Return the (X, Y) coordinate for the center point of the cell that contains the specified text.  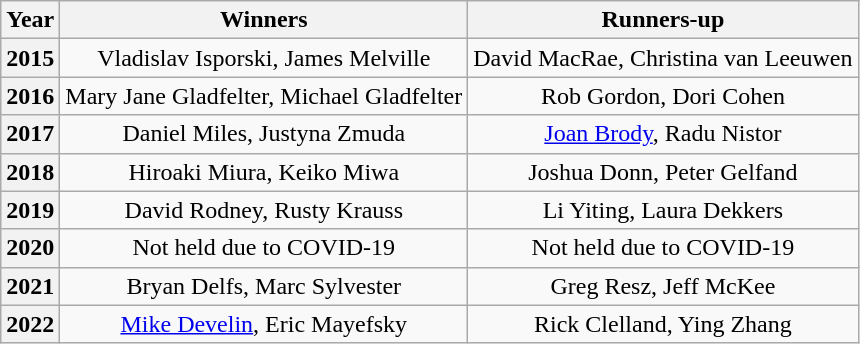
2015 (30, 58)
Greg Resz, Jeff McKee (663, 286)
Rick Clelland, Ying Zhang (663, 324)
2020 (30, 248)
Runners-up (663, 20)
Joan Brody, Radu Nistor (663, 134)
Winners (264, 20)
Mary Jane Gladfelter, Michael Gladfelter (264, 96)
Hiroaki Miura, Keiko Miwa (264, 172)
Li Yiting, Laura Dekkers (663, 210)
2018 (30, 172)
David Rodney, Rusty Krauss (264, 210)
2022 (30, 324)
Rob Gordon, Dori Cohen (663, 96)
Year (30, 20)
2017 (30, 134)
Bryan Delfs, Marc Sylvester (264, 286)
Daniel Miles, Justyna Zmuda (264, 134)
Mike Develin, Eric Mayefsky (264, 324)
Joshua Donn, Peter Gelfand (663, 172)
2021 (30, 286)
David MacRae, Christina van Leeuwen (663, 58)
2016 (30, 96)
Vladislav Isporski, James Melville (264, 58)
2019 (30, 210)
